From the cell containing the given text, extract its center point as [X, Y] coordinate. 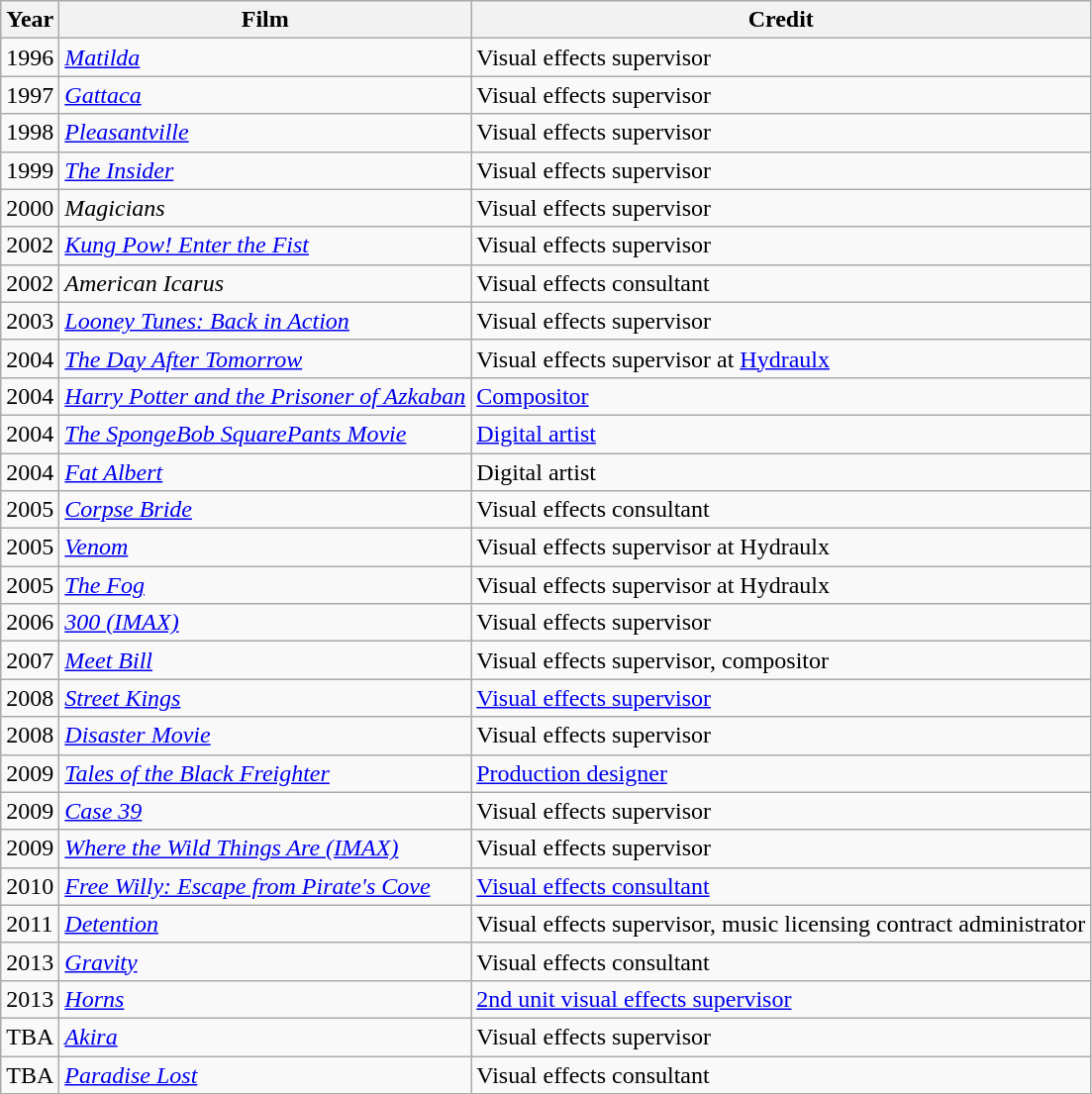
Visual effects supervisor, compositor [781, 660]
2010 [30, 886]
Harry Potter and the Prisoner of Azkaban [265, 396]
The Insider [265, 170]
Visual effects supervisor, music licensing contract administrator [781, 924]
Detention [265, 924]
1999 [30, 170]
Corpse Bride [265, 510]
Akira [265, 1037]
Paradise Lost [265, 1074]
Year [30, 20]
Kung Pow! Enter the Fist [265, 246]
Pleasantville [265, 133]
1996 [30, 57]
The Day After Tomorrow [265, 358]
Magicians [265, 208]
Disaster Movie [265, 736]
Tales of the Black Freighter [265, 773]
Looney Tunes: Back in Action [265, 321]
Fat Albert [265, 472]
2006 [30, 623]
Horns [265, 999]
Production designer [781, 773]
Meet Bill [265, 660]
Free Willy: Escape from Pirate's Cove [265, 886]
American Icarus [265, 283]
1997 [30, 95]
The Fog [265, 585]
2007 [30, 660]
Gravity [265, 961]
Street Kings [265, 698]
2nd unit visual effects supervisor [781, 999]
1998 [30, 133]
Credit [781, 20]
Film [265, 20]
Where the Wild Things Are (IMAX) [265, 848]
300 (IMAX) [265, 623]
Matilda [265, 57]
The SpongeBob SquarePants Movie [265, 434]
2011 [30, 924]
Gattaca [265, 95]
2003 [30, 321]
Case 39 [265, 811]
Venom [265, 547]
2000 [30, 208]
Compositor [781, 396]
